Output the (X, Y) coordinate of the center of the cell containing the given text.  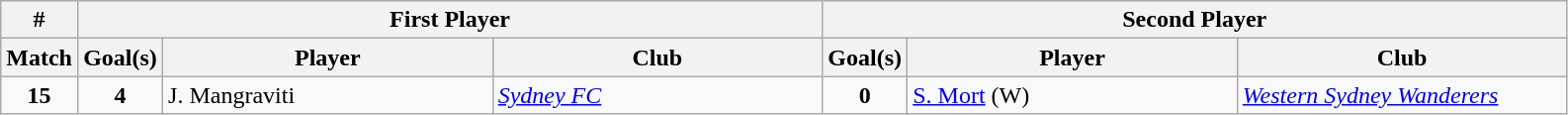
Sydney FC (657, 95)
15 (40, 95)
Western Sydney Wanderers (1402, 95)
J. Mangraviti (328, 95)
Match (40, 57)
4 (120, 95)
First Player (449, 20)
Second Player (1194, 20)
S. Mort (W) (1073, 95)
# (40, 20)
0 (865, 95)
